Identify which cell holds the provided text, then report its [X, Y] central coordinate. 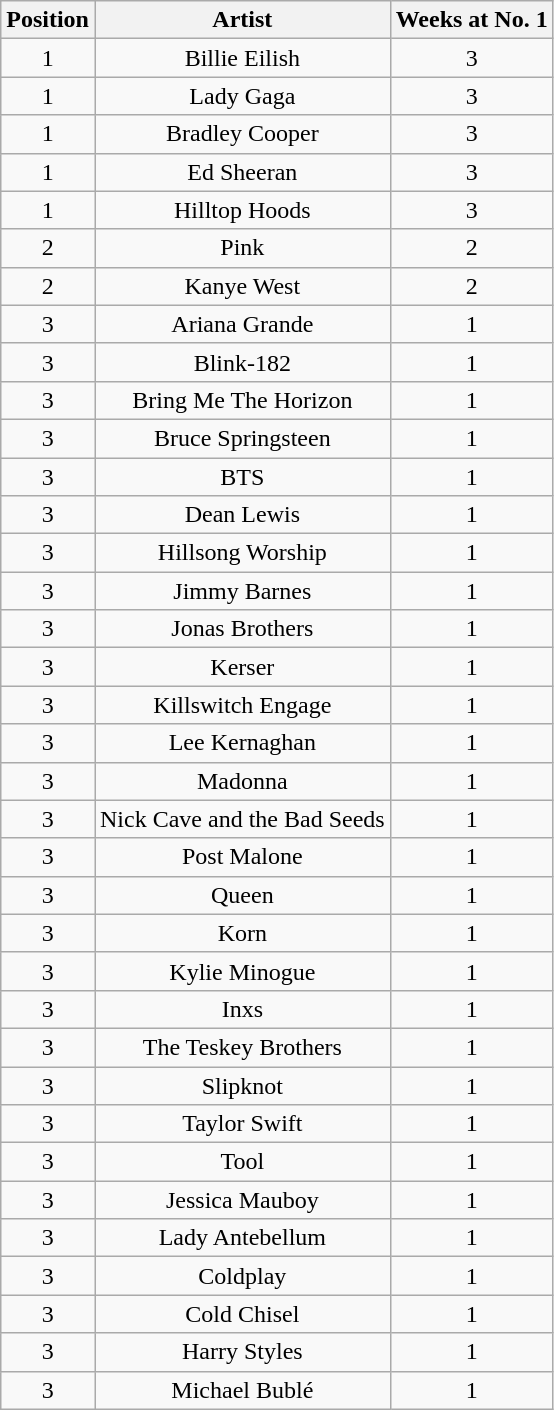
The Teskey Brothers [242, 1047]
Tool [242, 1162]
Jimmy Barnes [242, 591]
BTS [242, 477]
Bradley Cooper [242, 134]
Bring Me The Horizon [242, 400]
Slipknot [242, 1085]
Artist [242, 20]
Coldplay [242, 1276]
Inxs [242, 1009]
Bruce Springsteen [242, 438]
Ariana Grande [242, 324]
Post Malone [242, 857]
Nick Cave and the Bad Seeds [242, 819]
Harry Styles [242, 1352]
Korn [242, 933]
Blink-182 [242, 362]
Dean Lewis [242, 515]
Ed Sheeran [242, 172]
Taylor Swift [242, 1124]
Kerser [242, 667]
Madonna [242, 781]
Michael Bublé [242, 1390]
Killswitch Engage [242, 705]
Kanye West [242, 286]
Hillsong Worship [242, 553]
Lady Antebellum [242, 1238]
Jessica Mauboy [242, 1200]
Position [48, 20]
Lady Gaga [242, 96]
Weeks at No. 1 [472, 20]
Hilltop Hoods [242, 210]
Jonas Brothers [242, 629]
Billie Eilish [242, 58]
Lee Kernaghan [242, 743]
Queen [242, 895]
Kylie Minogue [242, 971]
Pink [242, 248]
Cold Chisel [242, 1314]
